Output the (x, y) coordinate of the center of the cell containing the given text.  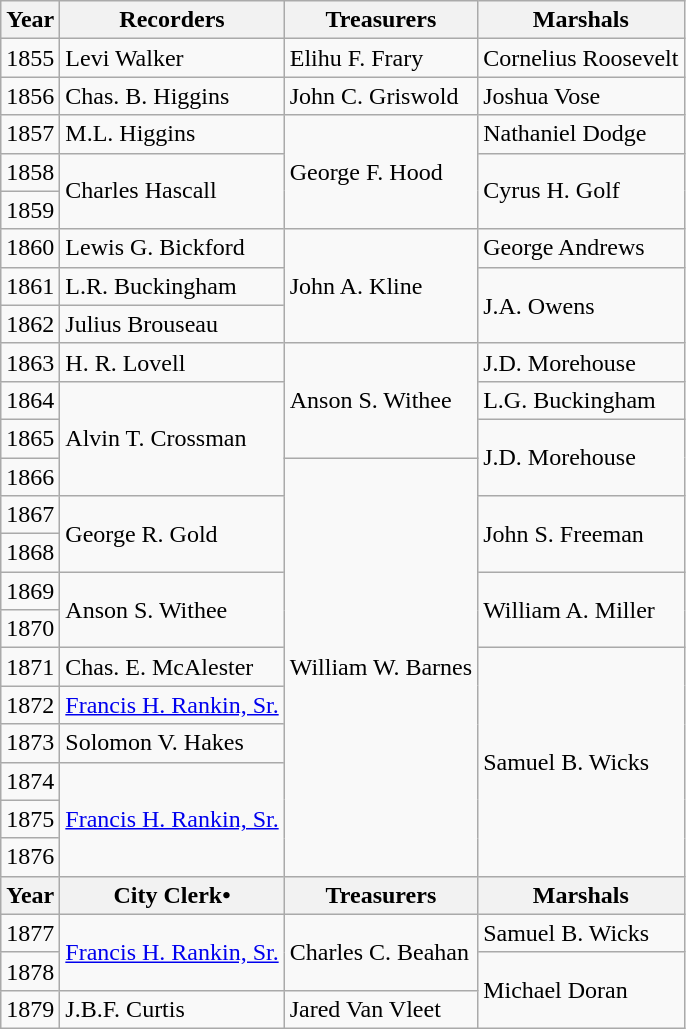
Jared Van Vleet (380, 1009)
Lewis G. Bickford (172, 248)
Joshua Vose (581, 96)
Elihu F. Frary (380, 58)
1874 (30, 781)
1860 (30, 248)
John S. Freeman (581, 534)
John A. Kline (380, 286)
1865 (30, 438)
Charles Hascall (172, 191)
1873 (30, 743)
1866 (30, 477)
L.R. Buckingham (172, 286)
1869 (30, 591)
1878 (30, 971)
George F. Hood (380, 172)
John C. Griswold (380, 96)
1856 (30, 96)
Chas. E. McAlester (172, 667)
George Andrews (581, 248)
Julius Brouseau (172, 324)
Chas. B. Higgins (172, 96)
1863 (30, 362)
H. R. Lovell (172, 362)
William A. Miller (581, 610)
J.A. Owens (581, 305)
M.L. Higgins (172, 134)
1858 (30, 172)
Michael Doran (581, 990)
Levi Walker (172, 58)
Nathaniel Dodge (581, 134)
Cornelius Roosevelt (581, 58)
J.B.F. Curtis (172, 1009)
William W. Barnes (380, 668)
1875 (30, 819)
Solomon V. Hakes (172, 743)
1855 (30, 58)
Alvin T. Crossman (172, 438)
L.G. Buckingham (581, 400)
1877 (30, 933)
City Clerk• (172, 895)
1862 (30, 324)
1870 (30, 629)
1871 (30, 667)
Cyrus H. Golf (581, 191)
Recorders (172, 20)
1879 (30, 1009)
1864 (30, 400)
George R. Gold (172, 534)
1876 (30, 857)
1861 (30, 286)
1867 (30, 515)
1859 (30, 210)
1868 (30, 553)
1872 (30, 705)
1857 (30, 134)
Charles C. Beahan (380, 952)
